Identify which cell holds the provided text, then report its (X, Y) central coordinate. 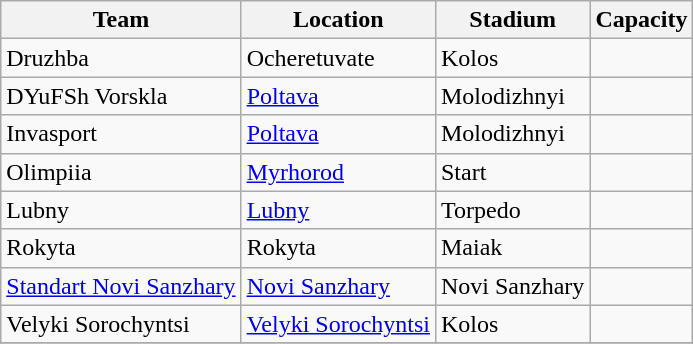
Myrhorod (338, 172)
Location (338, 20)
Capacity (642, 20)
Druzhba (121, 58)
Start (512, 172)
Ocheretuvate (338, 58)
DYuFSh Vorskla (121, 96)
Team (121, 20)
Olimpiia (121, 172)
Maiak (512, 248)
Stadium (512, 20)
Torpedo (512, 210)
Standart Novi Sanzhary (121, 286)
Invasport (121, 134)
